Determine the [x, y] coordinate at the center of the cell enclosing the given text.  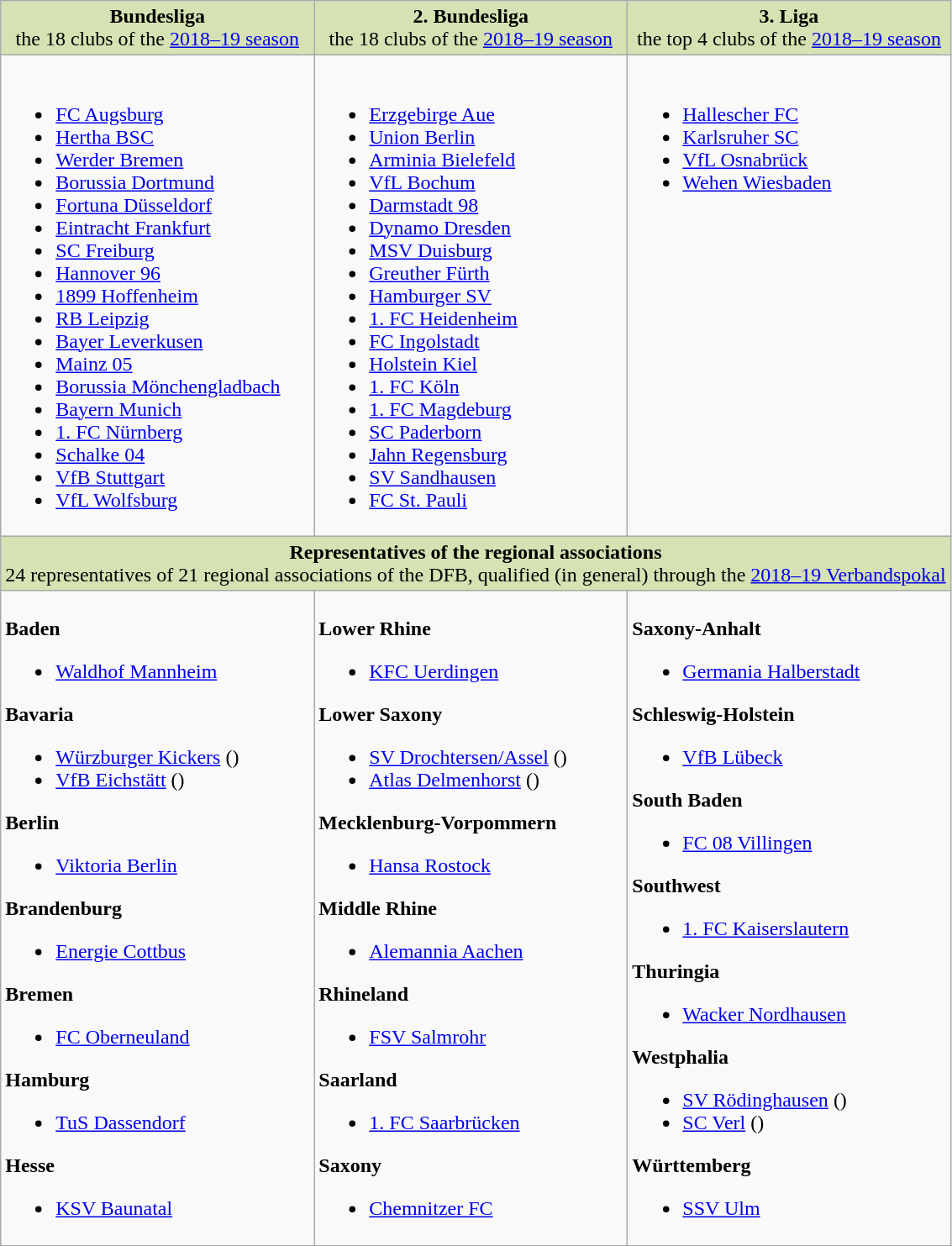
Hallescher FCKarlsruher SCVfL OsnabrückWehen Wiesbaden [789, 296]
2. Bundesligathe 18 clubs of the 2018–19 season [471, 29]
3. Ligathe top 4 clubs of the 2018–19 season [789, 29]
Bundesligathe 18 clubs of the 2018–19 season [158, 29]
